Determine the [x, y] coordinate at the center of the cell enclosing the given text.  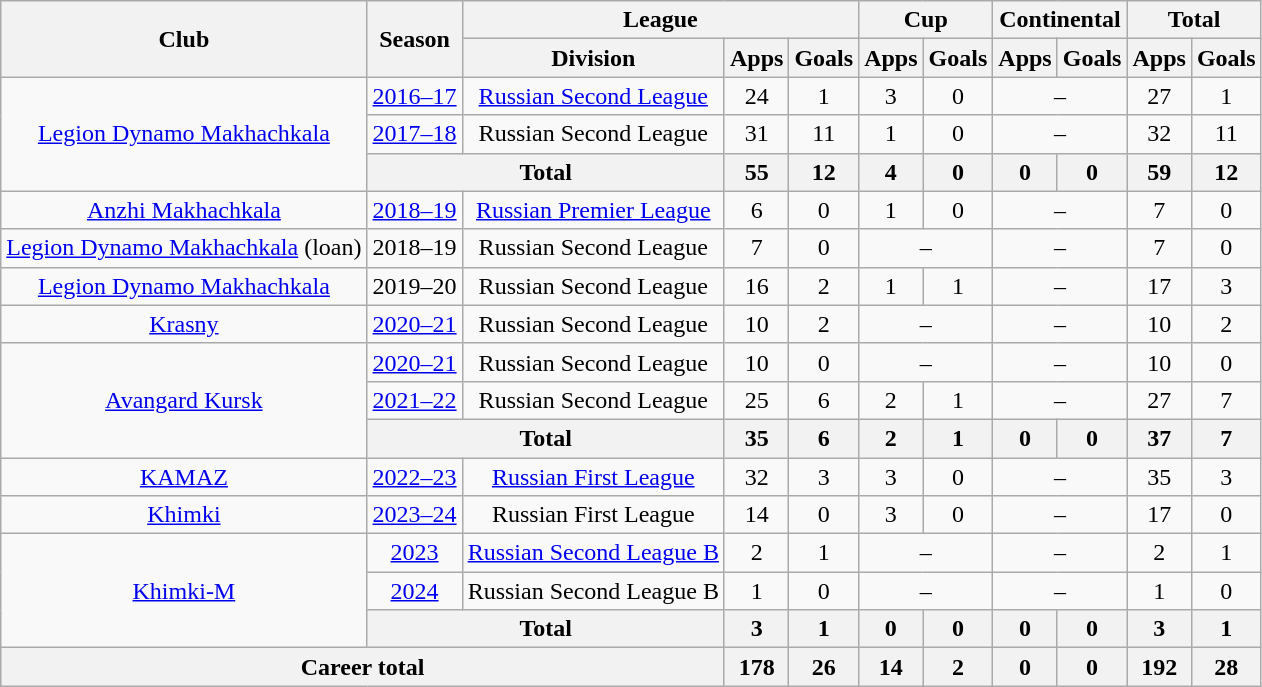
2022–23 [414, 477]
55 [756, 172]
Khimki [184, 515]
28 [1226, 667]
2024 [414, 591]
Career total [363, 667]
League [660, 20]
16 [756, 286]
Khimki-M [184, 591]
178 [756, 667]
2023 [414, 553]
Krasny [184, 324]
31 [756, 134]
Season [414, 39]
2023–24 [414, 515]
Anzhi Makhachkala [184, 210]
2021–22 [414, 400]
Division [593, 58]
Legion Dynamo Makhachkala (loan) [184, 248]
26 [824, 667]
Cup [926, 20]
2017–18 [414, 134]
Continental [1060, 20]
Russian Premier League [593, 210]
37 [1159, 438]
192 [1159, 667]
4 [891, 172]
2016–17 [414, 96]
Avangard Kursk [184, 400]
Club [184, 39]
25 [756, 400]
2019–20 [414, 286]
24 [756, 96]
KAMAZ [184, 477]
59 [1159, 172]
